Scan for the cell matching the given text and deliver its [x, y] coordinate at center. 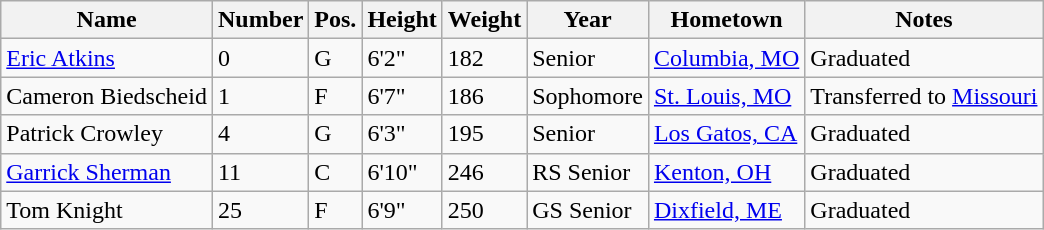
Los Gatos, CA [726, 134]
4 [260, 134]
11 [260, 172]
6'2" [402, 58]
Kenton, OH [726, 172]
Year [588, 20]
GS Senior [588, 210]
Transferred to Missouri [924, 96]
6'3" [402, 134]
Columbia, MO [726, 58]
195 [484, 134]
Pos. [336, 20]
25 [260, 210]
Name [107, 20]
Dixfield, ME [726, 210]
Patrick Crowley [107, 134]
C [336, 172]
Eric Atkins [107, 58]
Cameron Biedscheid [107, 96]
Tom Knight [107, 210]
Hometown [726, 20]
186 [484, 96]
6'9" [402, 210]
St. Louis, MO [726, 96]
6'10" [402, 172]
Sophomore [588, 96]
246 [484, 172]
1 [260, 96]
6'7" [402, 96]
182 [484, 58]
250 [484, 210]
RS Senior [588, 172]
0 [260, 58]
Height [402, 20]
Weight [484, 20]
Garrick Sherman [107, 172]
Notes [924, 20]
Number [260, 20]
